Identify which cell holds the provided text, then report its (X, Y) central coordinate. 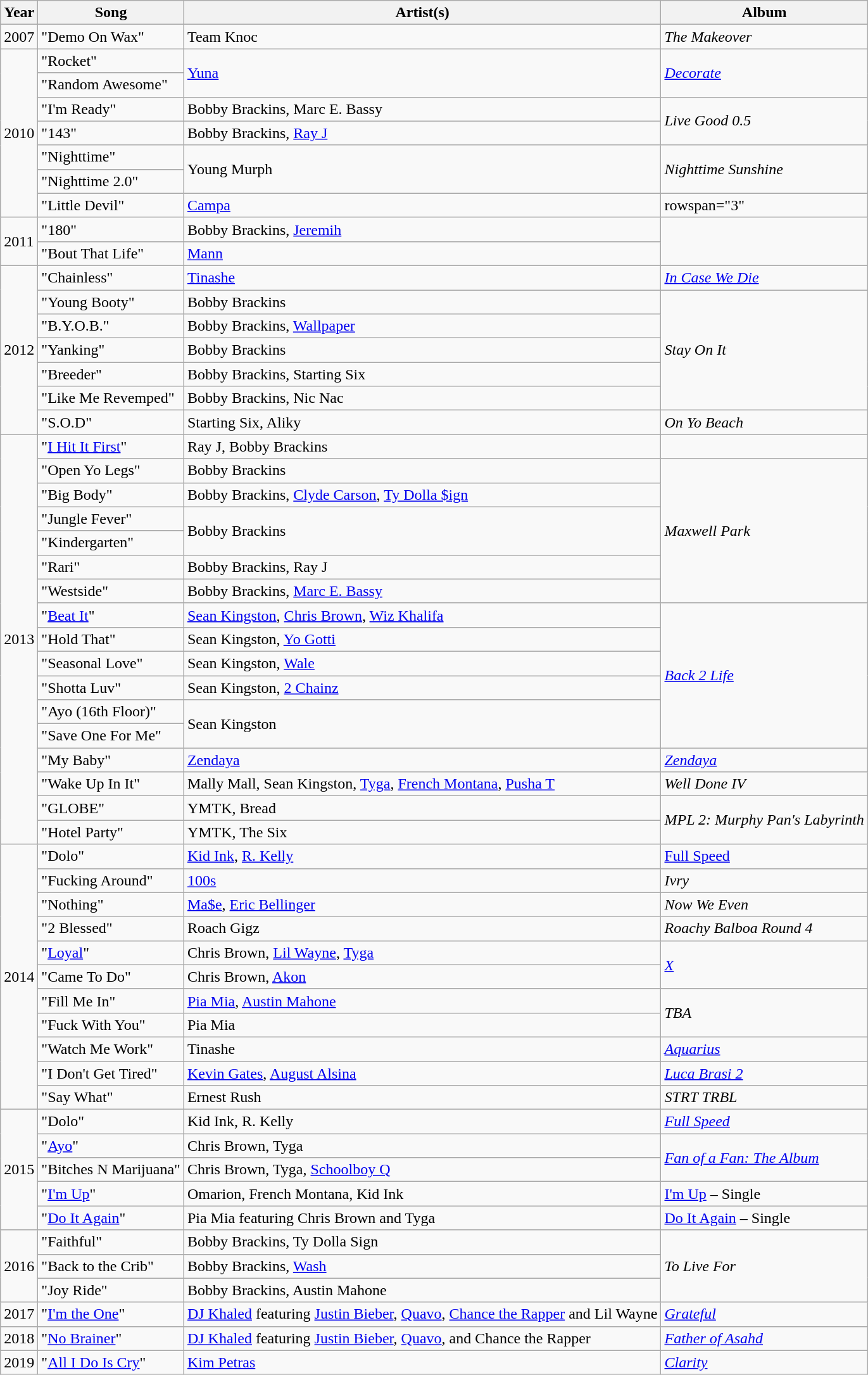
Bobby Brackins, Jeremih (422, 229)
Omarion, French Montana, Kid Ink (422, 1194)
"I'm the One" (111, 1314)
"Nighttime" (111, 157)
2019 (19, 1362)
2015 (19, 1170)
"Young Booty" (111, 302)
"My Baby" (111, 760)
"Fucking Around" (111, 880)
2013 (19, 640)
Ivry (764, 880)
"Bout That Life" (111, 253)
Sean Kingston, Wale (422, 663)
Chris Brown, Lil Wayne, Tyga (422, 953)
Mally Mall, Sean Kingston, Tyga, French Montana, Pusha T (422, 784)
"Open Yo Legs" (111, 471)
Bobby Brackins, Wash (422, 1266)
"Do It Again" (111, 1218)
"Came To Do" (111, 977)
"Wake Up In It" (111, 784)
Father of Asahd (764, 1338)
Bobby Brackins, Starting Six (422, 374)
Ma$e, Eric Bellinger (422, 904)
2016 (19, 1266)
"Little Devil" (111, 205)
100s (422, 880)
2018 (19, 1338)
Pia Mia, Austin Mahone (422, 1001)
Team Knoc (422, 37)
2012 (19, 350)
Bobby Brackins, Wallpaper (422, 326)
Back 2 Life (764, 675)
Pia Mia featuring Chris Brown and Tyga (422, 1218)
"Breeder" (111, 374)
"Hotel Party" (111, 832)
2010 (19, 133)
Luca Brasi 2 (764, 1074)
"Back to the Crib" (111, 1266)
Sean Kingston, Yo Gotti (422, 639)
"B.Y.O.B." (111, 326)
"Beat It" (111, 615)
"Nighttime 2.0" (111, 181)
"Fuck With You" (111, 1025)
Ernest Rush (422, 1098)
"Seasonal Love" (111, 663)
"I'm Up" (111, 1194)
Sean Kingston, Chris Brown, Wiz Khalifa (422, 615)
TBA (764, 1013)
Sean Kingston, 2 Chainz (422, 687)
"All I Do Is Cry" (111, 1362)
Live Good 0.5 (764, 121)
Year (19, 13)
I'm Up – Single (764, 1194)
Fan of a Fan: The Album (764, 1158)
"Faithful" (111, 1242)
Album (764, 13)
Kim Petras (422, 1362)
"143" (111, 133)
"Rari" (111, 567)
"Big Body" (111, 495)
Chris Brown, Akon (422, 977)
Starting Six, Aliky (422, 422)
DJ Khaled featuring Justin Bieber, Quavo, and Chance the Rapper (422, 1338)
"2 Blessed" (111, 928)
"I'm Ready" (111, 109)
Well Done IV (764, 784)
Maxwell Park (764, 531)
Now We Even (764, 904)
Mann (422, 253)
Do It Again – Single (764, 1218)
Grateful (764, 1314)
"Demo On Wax" (111, 37)
2014 (19, 977)
Ray J, Bobby Brackins (422, 447)
Bobby Brackins, Nic Nac (422, 398)
In Case We Die (764, 277)
"Ayo" (111, 1146)
DJ Khaled featuring Justin Bieber, Quavo, Chance the Rapper and Lil Wayne (422, 1314)
"Shotta Luv" (111, 687)
Sean Kingston (422, 724)
"Random Awesome" (111, 85)
Artist(s) (422, 13)
"Joy Ride" (111, 1290)
Roach Gigz (422, 928)
"Chainless" (111, 277)
"I Don't Get Tired" (111, 1074)
Pia Mia (422, 1025)
To Live For (764, 1266)
"S.O.D" (111, 422)
YMTK, The Six (422, 832)
"Ayo (16th Floor)" (111, 712)
Clarity (764, 1362)
On Yo Beach (764, 422)
"Westside" (111, 591)
Aquarius (764, 1049)
X (764, 965)
Decorate (764, 73)
Chris Brown, Tyga (422, 1146)
"Nothing" (111, 904)
2007 (19, 37)
YMTK, Bread (422, 808)
"Like Me Revemped" (111, 398)
"Save One For Me" (111, 736)
Roachy Balboa Round 4 (764, 928)
"180" (111, 229)
Kevin Gates, August Alsina (422, 1074)
2011 (19, 241)
"Fill Me In" (111, 1001)
Nighttime Sunshine (764, 169)
"Yanking" (111, 350)
"Jungle Fever" (111, 519)
Bobby Brackins, Austin Mahone (422, 1290)
Stay On It (764, 350)
"Kindergarten" (111, 543)
"No Brainer" (111, 1338)
rowspan="3" (764, 205)
Song (111, 13)
Bobby Brackins, Ty Dolla Sign (422, 1242)
Yuna (422, 73)
STRT TRBL (764, 1098)
"Bitches N Marijuana" (111, 1170)
"Say What" (111, 1098)
"I Hit It First" (111, 447)
"Rocket" (111, 61)
"Watch Me Work" (111, 1049)
2017 (19, 1314)
MPL 2: Murphy Pan's Labyrinth (764, 820)
Chris Brown, Tyga, Schoolboy Q (422, 1170)
Bobby Brackins, Clyde Carson, Ty Dolla $ign (422, 495)
The Makeover (764, 37)
"GLOBE" (111, 808)
Young Murph (422, 169)
"Loyal" (111, 953)
"Hold That" (111, 639)
Campa (422, 205)
